Provide the (x, y) coordinate of the cell's center where the given text is located.  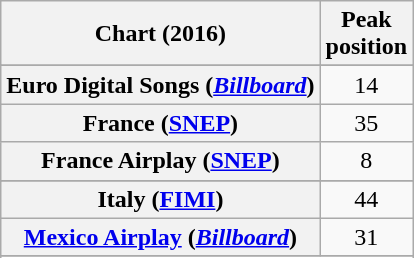
14 (366, 85)
44 (366, 199)
Italy (FIMI) (160, 199)
31 (366, 237)
Peakposition (366, 34)
35 (366, 123)
Chart (2016) (160, 34)
8 (366, 161)
France (SNEP) (160, 123)
France Airplay (SNEP) (160, 161)
Euro Digital Songs (Billboard) (160, 85)
Mexico Airplay (Billboard) (160, 237)
